Capture the cell that displays the provided text and extract its [X, Y] central coordinate. 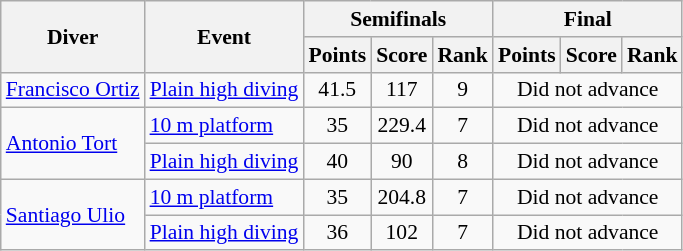
Final [588, 19]
90 [402, 162]
Semifinals [398, 19]
40 [337, 162]
41.5 [337, 90]
102 [402, 233]
9 [462, 90]
117 [402, 90]
Event [224, 36]
8 [462, 162]
Diver [73, 36]
Francisco Ortiz [73, 90]
Antonio Tort [73, 144]
36 [337, 233]
229.4 [402, 126]
204.8 [402, 197]
Santiago Ulio [73, 214]
